For the text-containing cell, return its midpoint in [x, y] coordinate format. 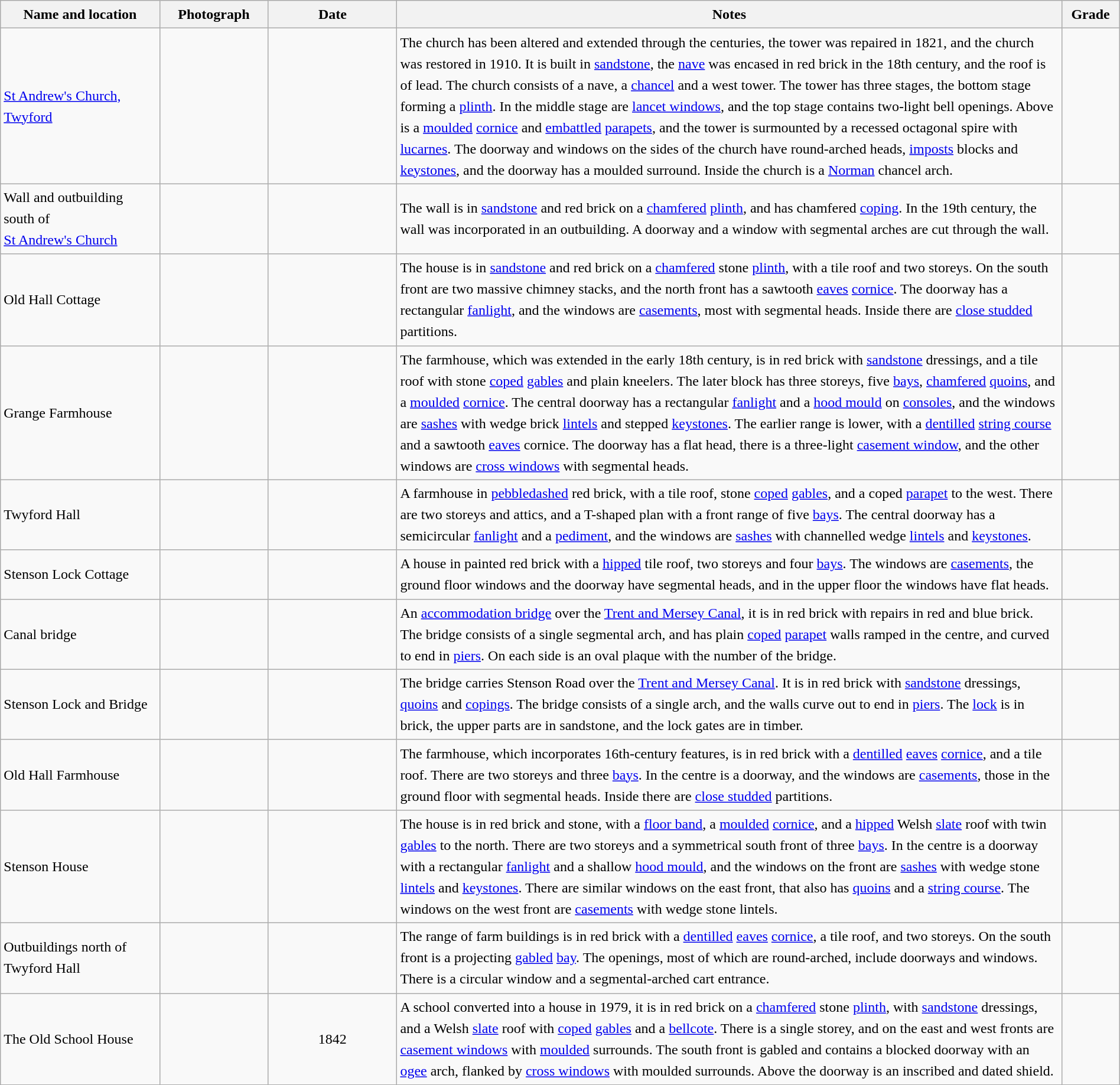
Old Hall Cottage [80, 300]
St Andrew's Church, Twyford [80, 106]
Notes [729, 14]
Outbuildings north of Twyford Hall [80, 958]
Canal bridge [80, 634]
Old Hall Farmhouse [80, 775]
Stenson House [80, 866]
1842 [333, 1040]
Stenson Lock and Bridge [80, 704]
Name and location [80, 14]
The Old School House [80, 1040]
Grade [1090, 14]
Stenson Lock Cottage [80, 574]
Twyford Hall [80, 515]
Grange Farmhouse [80, 412]
Photograph [214, 14]
Wall and outbuilding south ofSt Andrew's Church [80, 219]
Date [333, 14]
